Output the [x, y] coordinate of the center of the cell containing the given text.  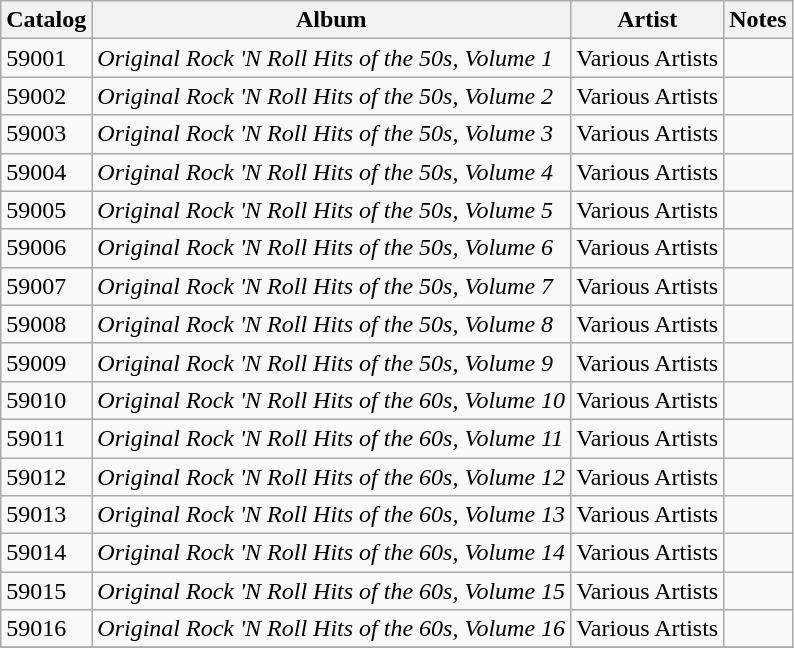
Original Rock 'N Roll Hits of the 50s, Volume 6 [332, 248]
59015 [46, 591]
59009 [46, 362]
Original Rock 'N Roll Hits of the 50s, Volume 9 [332, 362]
Original Rock 'N Roll Hits of the 60s, Volume 12 [332, 477]
59002 [46, 96]
Original Rock 'N Roll Hits of the 50s, Volume 2 [332, 96]
59016 [46, 629]
Original Rock 'N Roll Hits of the 50s, Volume 3 [332, 134]
59007 [46, 286]
59006 [46, 248]
Notes [758, 20]
Original Rock 'N Roll Hits of the 50s, Volume 1 [332, 58]
Original Rock 'N Roll Hits of the 50s, Volume 4 [332, 172]
59001 [46, 58]
Original Rock 'N Roll Hits of the 60s, Volume 15 [332, 591]
Album [332, 20]
Original Rock 'N Roll Hits of the 60s, Volume 16 [332, 629]
59010 [46, 400]
Original Rock 'N Roll Hits of the 50s, Volume 8 [332, 324]
Catalog [46, 20]
Original Rock 'N Roll Hits of the 60s, Volume 10 [332, 400]
Original Rock 'N Roll Hits of the 50s, Volume 5 [332, 210]
Original Rock 'N Roll Hits of the 60s, Volume 11 [332, 438]
Original Rock 'N Roll Hits of the 60s, Volume 14 [332, 553]
59008 [46, 324]
59005 [46, 210]
59004 [46, 172]
Original Rock 'N Roll Hits of the 50s, Volume 7 [332, 286]
59013 [46, 515]
59012 [46, 477]
Artist [648, 20]
59014 [46, 553]
Original Rock 'N Roll Hits of the 60s, Volume 13 [332, 515]
59003 [46, 134]
59011 [46, 438]
